Locate the cell with the specified text and output its (X, Y) center coordinate. 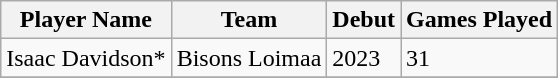
Debut (364, 20)
Isaac Davidson* (86, 58)
Team (249, 20)
Player Name (86, 20)
Bisons Loimaa (249, 58)
31 (480, 58)
2023 (364, 58)
Games Played (480, 20)
